Extract the (X, Y) coordinate from the center of the cell holding the provided text.  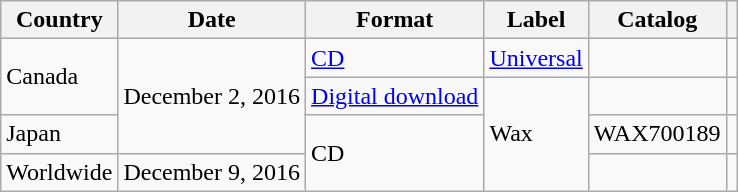
December 9, 2016 (212, 172)
Country (60, 20)
Label (536, 20)
Date (212, 20)
Digital download (395, 96)
Universal (536, 58)
WAX700189 (657, 134)
Catalog (657, 20)
Worldwide (60, 172)
December 2, 2016 (212, 96)
Canada (60, 77)
Format (395, 20)
Wax (536, 134)
Japan (60, 134)
